Find where the given text appears and provide that cell's center as (X, Y) coordinate. 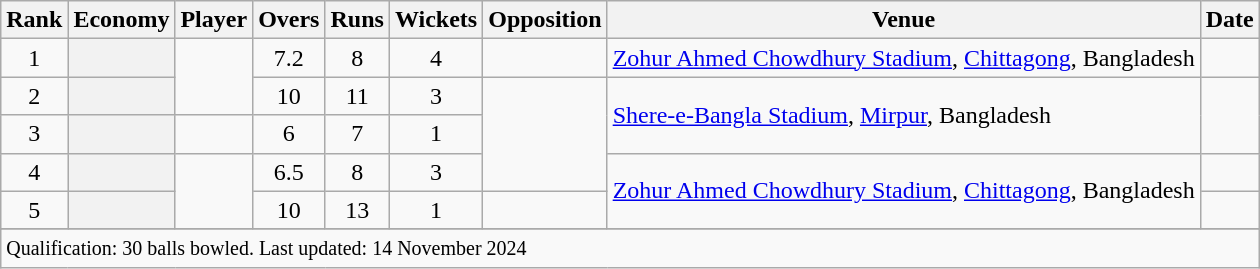
Venue (904, 20)
7 (357, 134)
Overs (289, 20)
Rank (34, 20)
Qualification: 30 balls bowled. Last updated: 14 November 2024 (630, 248)
6.5 (289, 172)
Economy (122, 20)
7.2 (289, 58)
Runs (357, 20)
Shere-e-Bangla Stadium, Mirpur, Bangladesh (904, 115)
11 (357, 96)
2 (34, 96)
Date (1230, 20)
Player (214, 20)
Opposition (545, 20)
5 (34, 210)
6 (289, 134)
Wickets (436, 20)
13 (357, 210)
